Return [X, Y] of the center of cell containing provided text 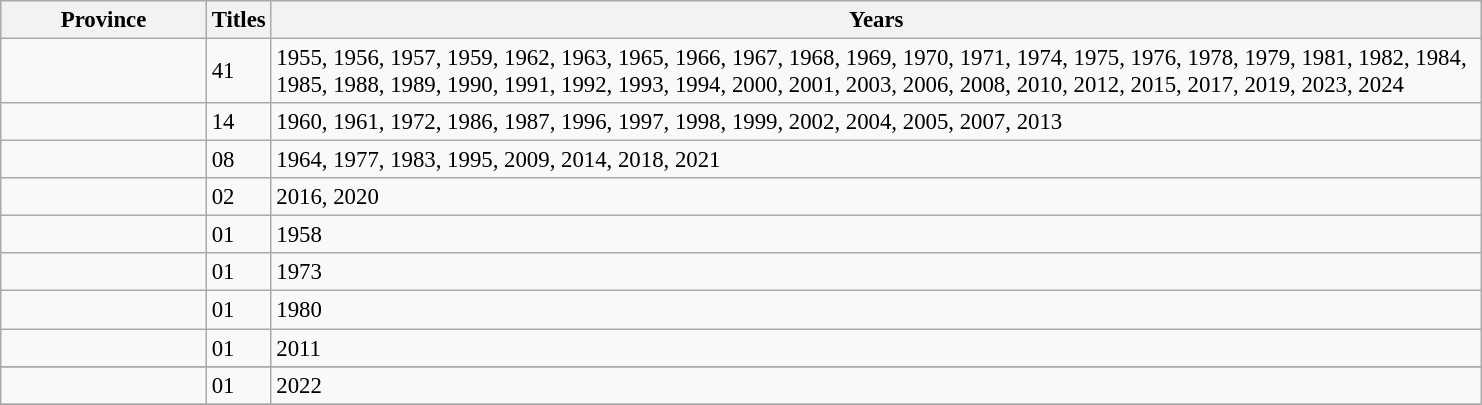
2016, 2020 [876, 197]
2022 [876, 385]
14 [238, 122]
2011 [876, 348]
41 [238, 72]
08 [238, 160]
1958 [876, 235]
1960, 1961, 1972, 1986, 1987, 1996, 1997, 1998, 1999, 2002, 2004, 2005, 2007, 2013 [876, 122]
1964, 1977, 1983, 1995, 2009, 2014, 2018, 2021 [876, 160]
1973 [876, 273]
Province [104, 20]
Titles [238, 20]
02 [238, 197]
Years [876, 20]
1980 [876, 310]
